Determine the (X, Y) coordinate at the center of the cell enclosing the given text.  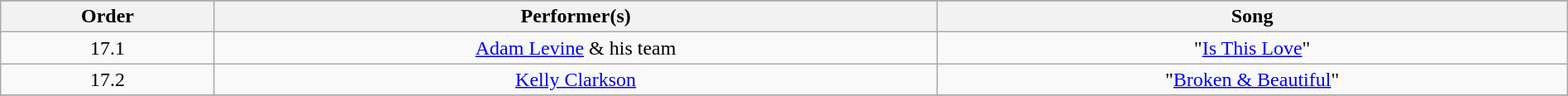
17.1 (108, 48)
Performer(s) (576, 17)
Kelly Clarkson (576, 79)
"Is This Love" (1252, 48)
Adam Levine & his team (576, 48)
"Broken & Beautiful" (1252, 79)
Order (108, 17)
Song (1252, 17)
17.2 (108, 79)
